For the text-containing cell, return its midpoint in (X, Y) coordinate format. 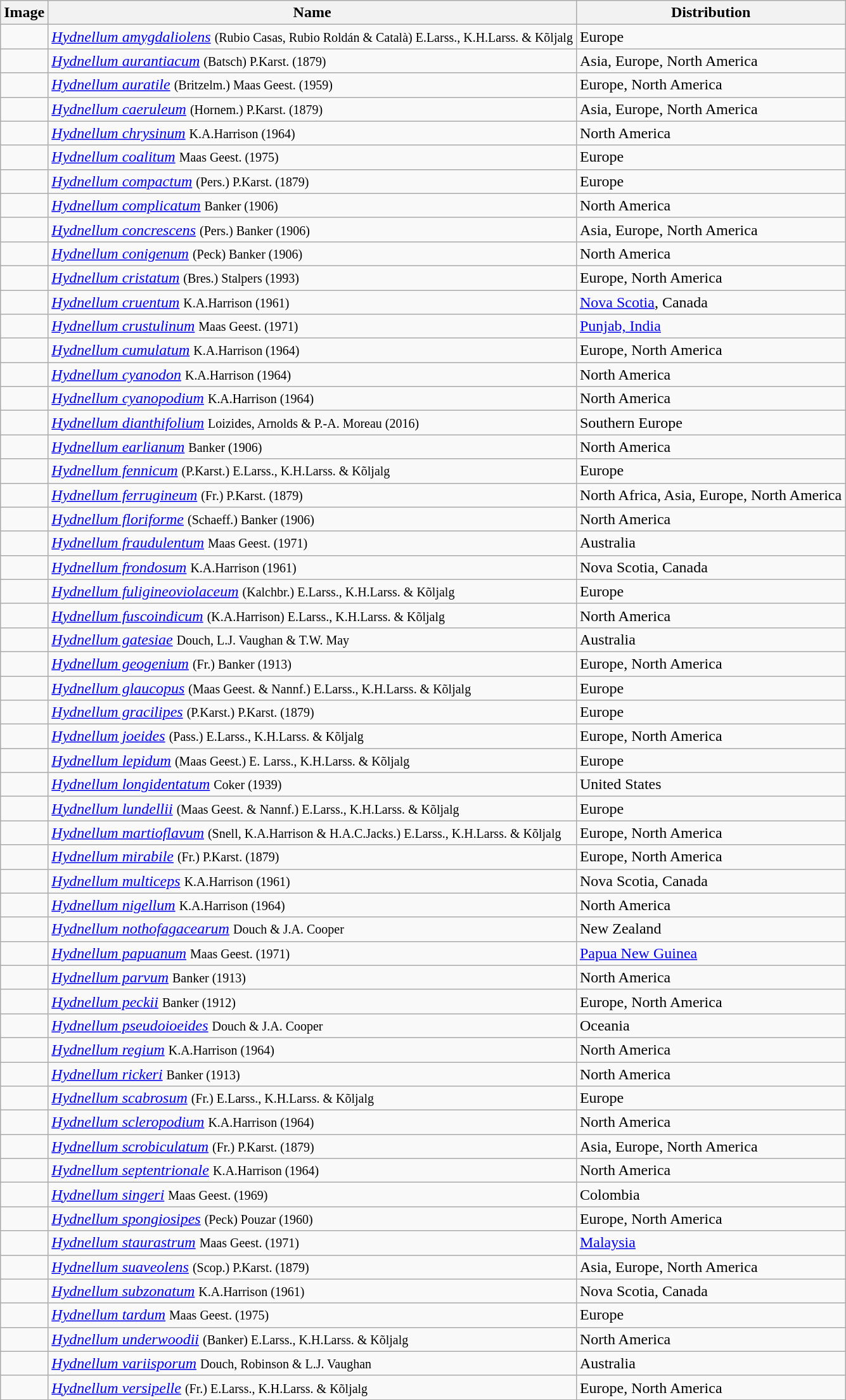
Distribution (710, 13)
Hydnellum cruentum K.A.Harrison (1961) (312, 302)
Hydnellum versipelle (Fr.) E.Larss., K.H.Larss. & Kõljalg (312, 1387)
Hydnellum subzonatum K.A.Harrison (1961) (312, 1291)
Hydnellum peckii Banker (1912) (312, 1001)
Hydnellum fuligineoviolaceum (Kalchbr.) E.Larss., K.H.Larss. & Kõljalg (312, 591)
Hydnellum conigenum (Peck) Banker (1906) (312, 254)
Hydnellum tardum Maas Geest. (1975) (312, 1315)
Hydnellum cyanodon K.A.Harrison (1964) (312, 375)
Hydnellum dianthifolium Loizides, Arnolds & P.-A. Moreau (2016) (312, 423)
Hydnellum amygdaliolens (Rubio Casas, Rubio Roldán & Català) E.Larss., K.H.Larss. & Kõljalg (312, 37)
Hydnellum coalitum Maas Geest. (1975) (312, 157)
Hydnellum aurantiacum (Batsch) P.Karst. (1879) (312, 61)
Hydnellum nothofagacearum Douch & J.A. Cooper (312, 929)
Hydnellum scabrosum (Fr.) E.Larss., K.H.Larss. & Kõljalg (312, 1098)
Hydnellum geogenium (Fr.) Banker (1913) (312, 664)
Hydnellum martioflavum (Snell, K.A.Harrison & H.A.C.Jacks.) E.Larss., K.H.Larss. & Kõljalg (312, 833)
New Zealand (710, 929)
Hydnellum cristatum (Bres.) Stalpers (1993) (312, 278)
Hydnellum staurastrum Maas Geest. (1971) (312, 1243)
Hydnellum joeides (Pass.) E.Larss., K.H.Larss. & Kõljalg (312, 736)
Hydnellum septentrionale K.A.Harrison (1964) (312, 1171)
Hydnellum mirabile (Fr.) P.Karst. (1879) (312, 857)
Hydnellum multiceps K.A.Harrison (1961) (312, 881)
Hydnellum parvum Banker (1913) (312, 977)
Hydnellum fuscoindicum (K.A.Harrison) E.Larss., K.H.Larss. & Kõljalg (312, 615)
Hydnellum regium K.A.Harrison (1964) (312, 1050)
Hydnellum singeri Maas Geest. (1969) (312, 1195)
Hydnellum crustulinum Maas Geest. (1971) (312, 326)
Hydnellum longidentatum Coker (1939) (312, 785)
Hydnellum frondosum K.A.Harrison (1961) (312, 567)
North Africa, Asia, Europe, North America (710, 495)
Hydnellum compactum (Pers.) P.Karst. (1879) (312, 181)
Hydnellum earlianum Banker (1906) (312, 447)
Hydnellum lundellii (Maas Geest. & Nannf.) E.Larss., K.H.Larss. & Kõljalg (312, 809)
Hydnellum cumulatum K.A.Harrison (1964) (312, 350)
Hydnellum floriforme (Schaeff.) Banker (1906) (312, 519)
Hydnellum pseudoioeides Douch & J.A. Cooper (312, 1025)
Hydnellum spongiosipes (Peck) Pouzar (1960) (312, 1219)
United States (710, 785)
Colombia (710, 1195)
Hydnellum rickeri Banker (1913) (312, 1074)
Hydnellum nigellum K.A.Harrison (1964) (312, 905)
Hydnellum concrescens (Pers.) Banker (1906) (312, 229)
Hydnellum suaveolens (Scop.) P.Karst. (1879) (312, 1267)
Hydnellum underwoodii (Banker) E.Larss., K.H.Larss. & Kõljalg (312, 1339)
Hydnellum complicatum Banker (1906) (312, 205)
Oceania (710, 1025)
Hydnellum scrobiculatum (Fr.) P.Karst. (1879) (312, 1146)
Hydnellum cyanopodium K.A.Harrison (1964) (312, 399)
Southern Europe (710, 423)
Papua New Guinea (710, 953)
Hydnellum glaucopus (Maas Geest. & Nannf.) E.Larss., K.H.Larss. & Kõljalg (312, 688)
Hydnellum papuanum Maas Geest. (1971) (312, 953)
Image (24, 13)
Hydnellum fraudulentum Maas Geest. (1971) (312, 543)
Name (312, 13)
Hydnellum scleropodium K.A.Harrison (1964) (312, 1122)
Hydnellum gatesiae Douch, L.J. Vaughan & T.W. May (312, 639)
Hydnellum gracilipes (P.Karst.) P.Karst. (1879) (312, 712)
Hydnellum caeruleum (Hornem.) P.Karst. (1879) (312, 109)
Hydnellum lepidum (Maas Geest.) E. Larss., K.H.Larss. & Kõljalg (312, 761)
Punjab, India (710, 326)
Malaysia (710, 1243)
Hydnellum chrysinum K.A.Harrison (1964) (312, 133)
Hydnellum variisporum Douch, Robinson & L.J. Vaughan (312, 1363)
Hydnellum auratile (Britzelm.) Maas Geest. (1959) (312, 85)
Hydnellum ferrugineum (Fr.) P.Karst. (1879) (312, 495)
Hydnellum fennicum (P.Karst.) E.Larss., K.H.Larss. & Kõljalg (312, 471)
